Search for the cell housing the specified text and yield its [X, Y] center coordinate. 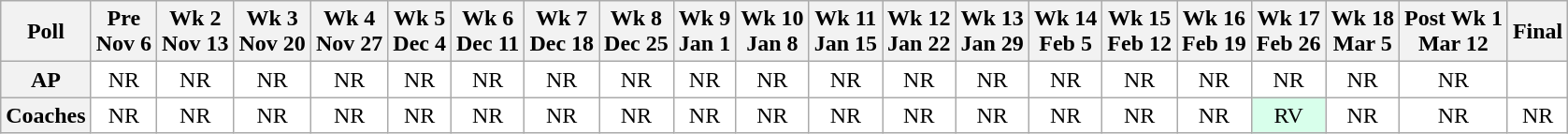
Final [1537, 32]
Wk 15Feb 12 [1140, 32]
Wk 7Dec 18 [562, 32]
Wk 16Feb 19 [1215, 32]
Wk 13Jan 29 [992, 32]
Wk 18Mar 5 [1362, 32]
Wk 6Dec 11 [487, 32]
Wk 10Jan 8 [772, 32]
PreNov 6 [123, 32]
RV [1288, 115]
Wk 9Jan 1 [704, 32]
Wk 8Dec 25 [637, 32]
Wk 4Nov 27 [349, 32]
Wk 5Dec 4 [420, 32]
Wk 17Feb 26 [1288, 32]
Wk 3Nov 20 [272, 32]
Poll [46, 32]
Wk 14Feb 5 [1065, 32]
Wk 12Jan 22 [919, 32]
Post Wk 1Mar 12 [1453, 32]
Wk 11Jan 15 [845, 32]
Coaches [46, 115]
AP [46, 80]
Wk 2Nov 13 [195, 32]
